From the cell containing the given text, extract its center point as [x, y] coordinate. 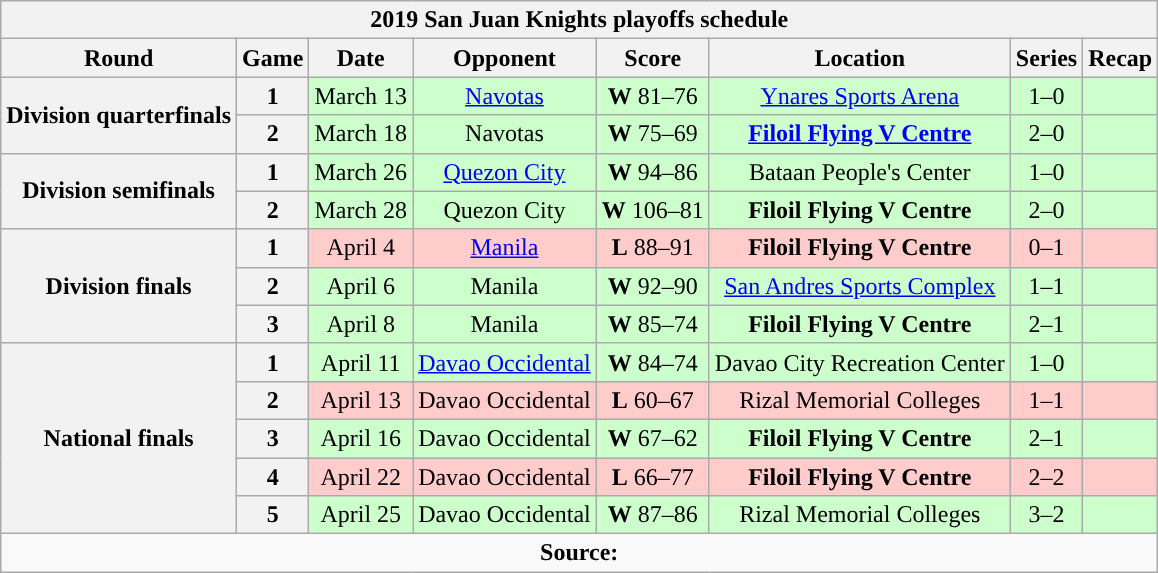
5 [273, 515]
National finals [119, 438]
W 87–86 [652, 515]
Division finals [119, 286]
W 94–86 [652, 172]
W 67–62 [652, 438]
W 85–74 [652, 324]
Division quarterfinals [119, 115]
2–2 [1046, 477]
Source: [580, 553]
Opponent [505, 58]
April 8 [361, 324]
3–2 [1046, 515]
2019 San Juan Knights playoffs schedule [580, 20]
Date [361, 58]
L 88–91 [652, 248]
April 16 [361, 438]
W 106–81 [652, 210]
April 25 [361, 515]
Davao City Recreation Center [860, 362]
Bataan People's Center [860, 172]
Game [273, 58]
Round [119, 58]
W 81–76 [652, 96]
April 13 [361, 400]
Series [1046, 58]
March 28 [361, 210]
Recap [1120, 58]
March 13 [361, 96]
April 11 [361, 362]
March 26 [361, 172]
0–1 [1046, 248]
L 60–67 [652, 400]
L 66–77 [652, 477]
Score [652, 58]
Division semifinals [119, 191]
Ynares Sports Arena [860, 96]
March 18 [361, 134]
San Andres Sports Complex [860, 286]
W 75–69 [652, 134]
April 22 [361, 477]
April 4 [361, 248]
Location [860, 58]
W 92–90 [652, 286]
April 6 [361, 286]
4 [273, 477]
W 84–74 [652, 362]
